Search for the cell housing the specified text and yield its (x, y) center coordinate. 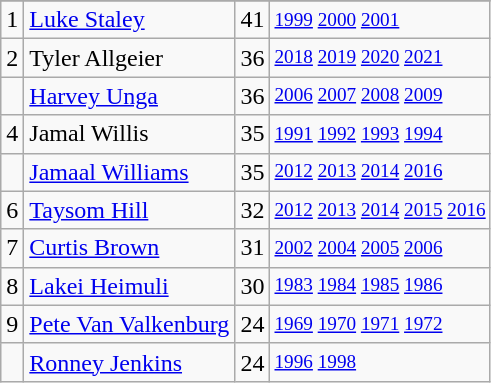
9 (12, 324)
1999 2000 2001 (380, 20)
32 (252, 210)
2012 2013 2014 2015 2016 (380, 210)
30 (252, 286)
31 (252, 248)
2 (12, 58)
7 (12, 248)
2002 2004 2005 2006 (380, 248)
Tyler Allgeier (130, 58)
Curtis Brown (130, 248)
8 (12, 286)
4 (12, 134)
Jamaal Williams (130, 172)
2018 2019 2020 2021 (380, 58)
1983 1984 1985 1986 (380, 286)
2006 2007 2008 2009 (380, 96)
Jamal Willis (130, 134)
41 (252, 20)
1996 1998 (380, 362)
1 (12, 20)
Ronney Jenkins (130, 362)
1969 1970 1971 1972 (380, 324)
6 (12, 210)
1991 1992 1993 1994 (380, 134)
Luke Staley (130, 20)
2012 2013 2014 2016 (380, 172)
Pete Van Valkenburg (130, 324)
Taysom Hill (130, 210)
Harvey Unga (130, 96)
Lakei Heimuli (130, 286)
